Extract the (x, y) coordinate from the center of the cell holding the provided text.  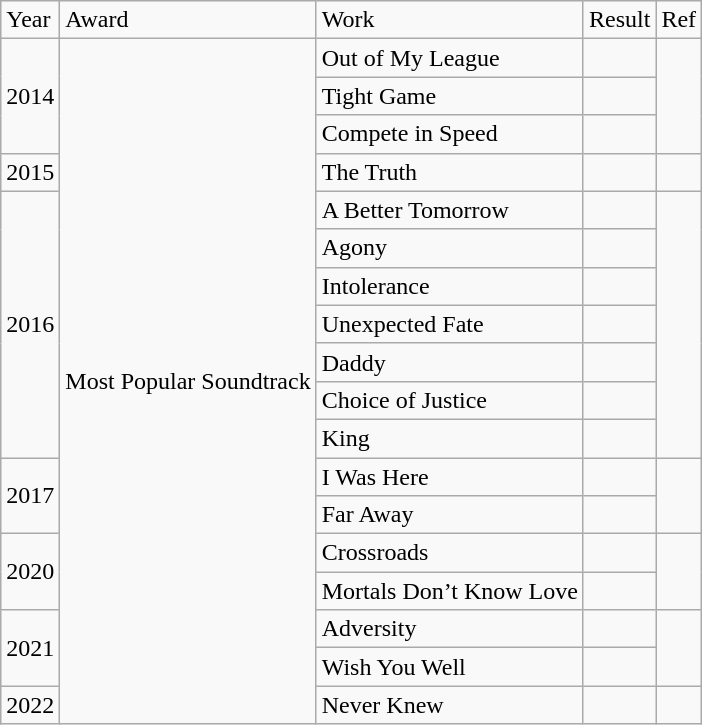
2015 (30, 172)
Tight Game (450, 96)
Intolerance (450, 286)
King (450, 438)
Work (450, 20)
2014 (30, 96)
Adversity (450, 629)
The Truth (450, 172)
Result (619, 20)
Award (188, 20)
2017 (30, 496)
A Better Tomorrow (450, 210)
Choice of Justice (450, 400)
Crossroads (450, 553)
Out of My League (450, 58)
Far Away (450, 515)
Unexpected Fate (450, 324)
Agony (450, 248)
2020 (30, 572)
2021 (30, 648)
Ref (679, 20)
Wish You Well (450, 667)
Never Knew (450, 705)
Compete in Speed (450, 134)
I Was Here (450, 477)
2016 (30, 324)
Most Popular Soundtrack (188, 382)
Mortals Don’t Know Love (450, 591)
Daddy (450, 362)
Year (30, 20)
2022 (30, 705)
